From the cell containing the given text, extract its center point as [x, y] coordinate. 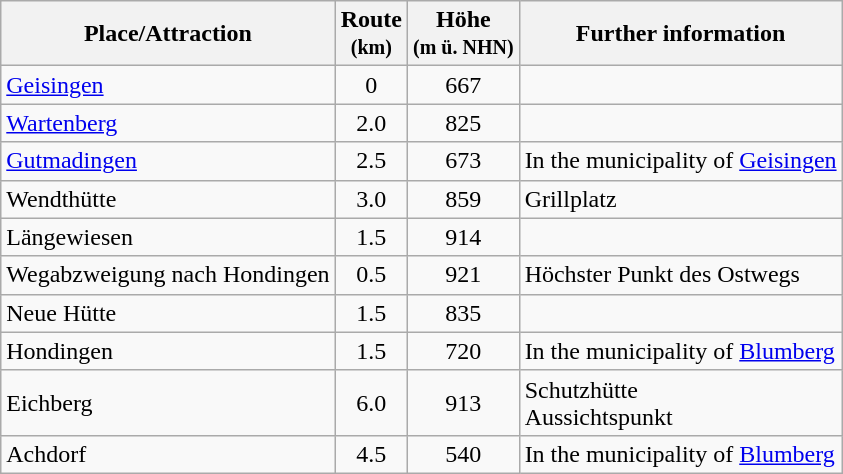
Hondingen [168, 351]
In the municipality of Geisingen [680, 161]
Grillplatz [680, 199]
Höchster Punkt des Ostwegs [680, 275]
Achdorf [168, 454]
Route(km) [371, 34]
825 [464, 123]
Wendthütte [168, 199]
SchutzhütteAussichtspunkt [680, 402]
Wartenberg [168, 123]
Höhe(m ü. NHN) [464, 34]
6.0 [371, 402]
667 [464, 85]
Further information [680, 34]
Gutmadingen [168, 161]
Längewiesen [168, 237]
Geisingen [168, 85]
0 [371, 85]
4.5 [371, 454]
859 [464, 199]
921 [464, 275]
Neue Hütte [168, 313]
2.5 [371, 161]
673 [464, 161]
720 [464, 351]
914 [464, 237]
835 [464, 313]
0.5 [371, 275]
Place/Attraction [168, 34]
913 [464, 402]
Eichberg [168, 402]
3.0 [371, 199]
2.0 [371, 123]
Wegabzweigung nach Hondingen [168, 275]
540 [464, 454]
